Return the (x, y) coordinate for the center point of the cell that contains the specified text.  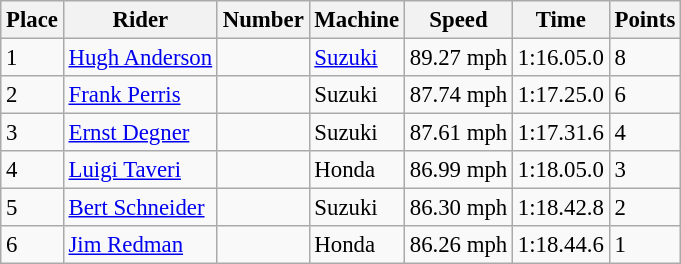
Jim Redman (140, 245)
87.61 mph (458, 133)
Time (562, 20)
Frank Perris (140, 95)
5 (32, 208)
Rider (140, 20)
Points (644, 20)
Ernst Degner (140, 133)
1:18.44.6 (562, 245)
Bert Schneider (140, 208)
Luigi Taveri (140, 170)
Hugh Anderson (140, 58)
Place (32, 20)
8 (644, 58)
86.99 mph (458, 170)
86.26 mph (458, 245)
1:17.25.0 (562, 95)
89.27 mph (458, 58)
1:18.05.0 (562, 170)
Machine (356, 20)
Number (263, 20)
87.74 mph (458, 95)
1:16.05.0 (562, 58)
1:18.42.8 (562, 208)
1:17.31.6 (562, 133)
86.30 mph (458, 208)
Speed (458, 20)
